Search for the cell housing the specified text and yield its [X, Y] center coordinate. 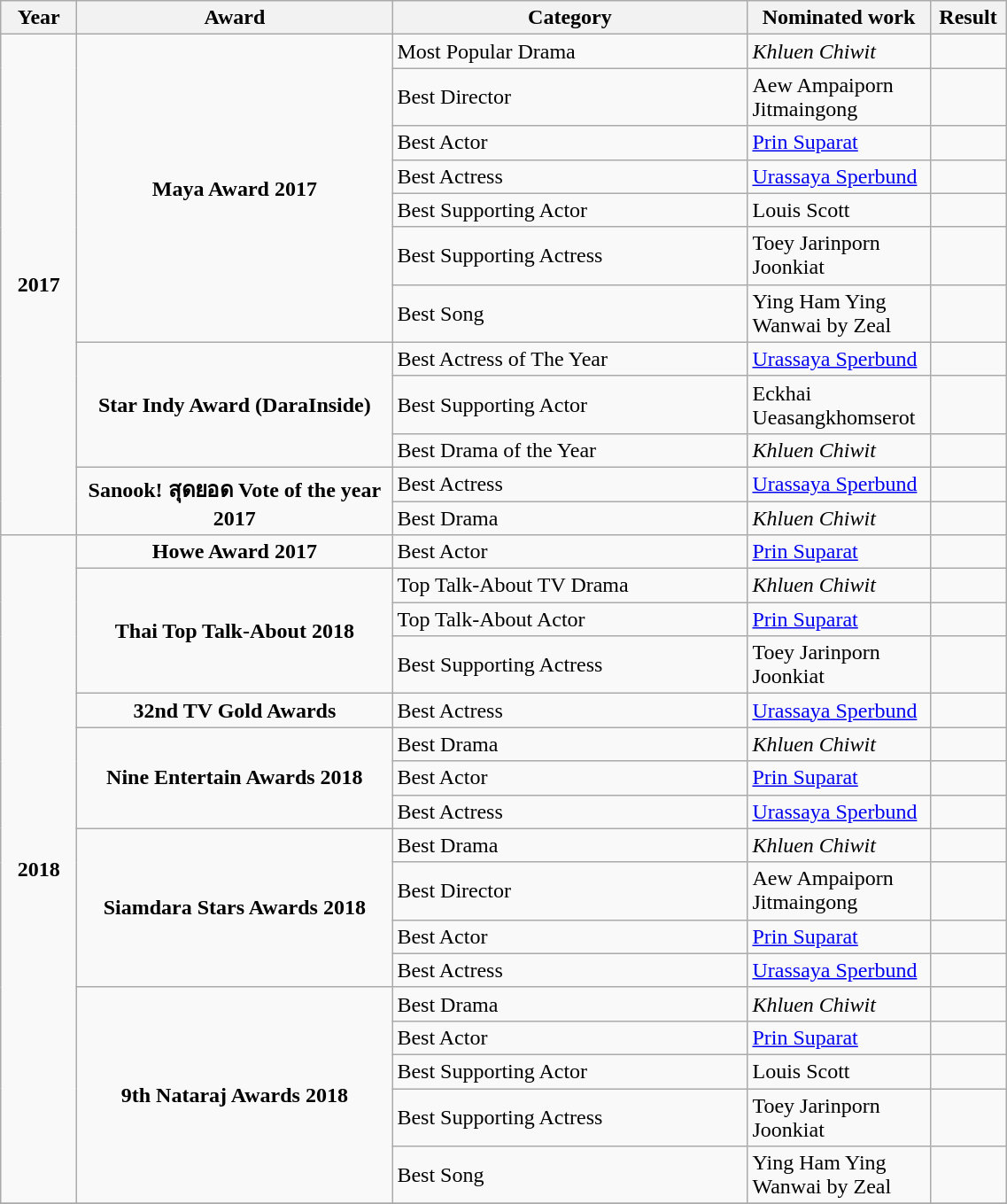
Most Popular Drama [570, 51]
9th Nataraj Awards 2018 [235, 1095]
Top Talk-About TV Drama [570, 586]
Award [235, 18]
Thai Top Talk-About 2018 [235, 631]
Siamdara Stars Awards 2018 [235, 907]
Result [968, 18]
32nd TV Gold Awards [235, 711]
Star Indy Award (DaraInside) [235, 404]
Best Drama of the Year [570, 450]
Top Talk-About Actor [570, 619]
Eckhai Ueasangkhomserot [839, 404]
Sanook! สุดยอด Vote of the year 2017 [235, 501]
Best Actress of The Year [570, 359]
2017 [39, 285]
Year [39, 18]
2018 [39, 870]
Nine Entertain Awards 2018 [235, 778]
Maya Award 2017 [235, 188]
Howe Award 2017 [235, 552]
Category [570, 18]
Nominated work [839, 18]
